Scan for the cell matching the given text and deliver its [X, Y] coordinate at center. 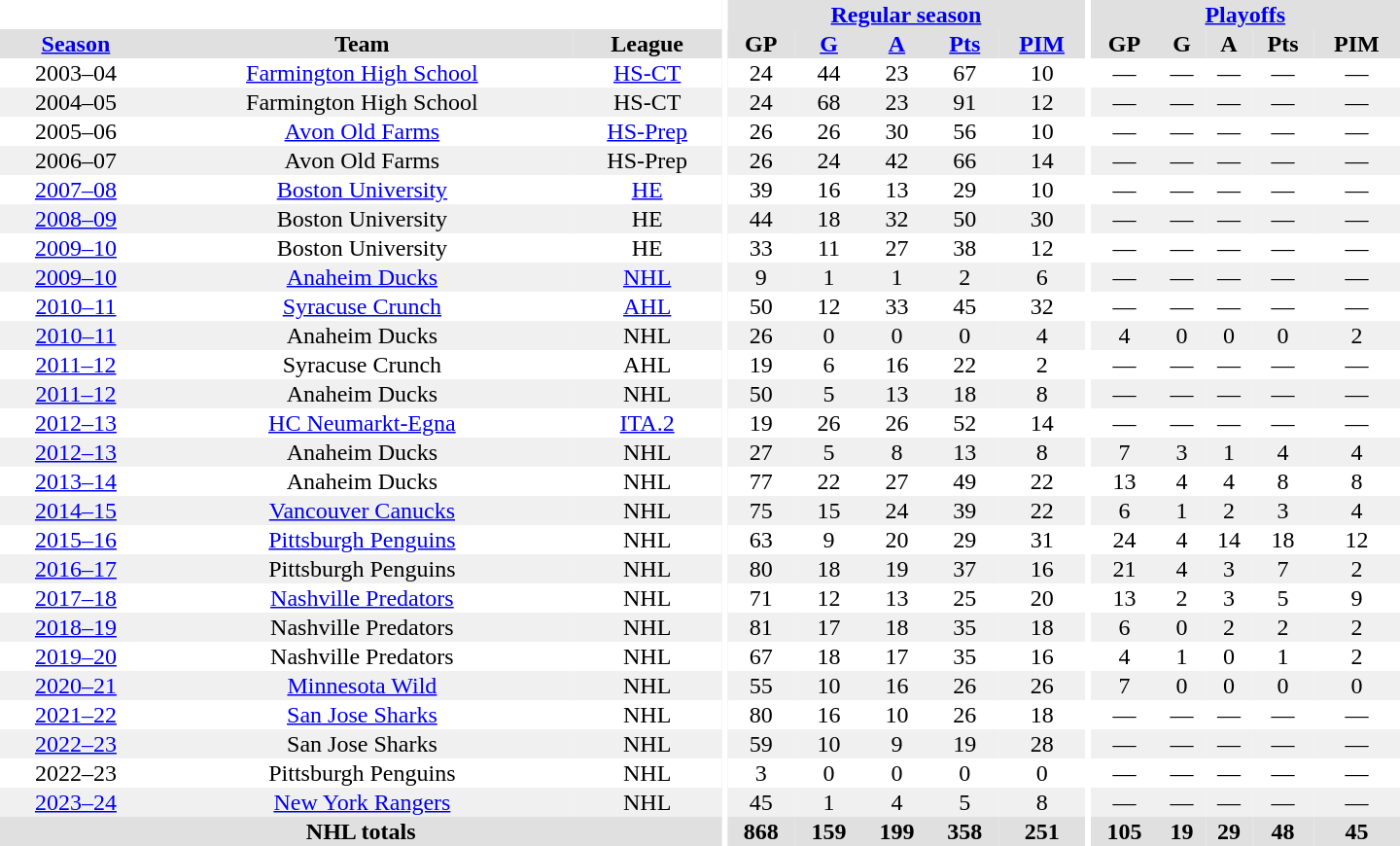
ITA.2 [647, 423]
59 [761, 744]
42 [896, 160]
2005–06 [76, 131]
Playoffs [1245, 15]
55 [761, 686]
63 [761, 540]
2007–08 [76, 190]
2017–18 [76, 598]
38 [964, 248]
Vancouver Canucks [362, 511]
37 [964, 569]
11 [829, 248]
49 [964, 481]
159 [829, 831]
2008–09 [76, 219]
2014–15 [76, 511]
358 [964, 831]
52 [964, 423]
68 [829, 102]
Minnesota Wild [362, 686]
105 [1125, 831]
21 [1125, 569]
56 [964, 131]
2013–14 [76, 481]
25 [964, 598]
Season [76, 44]
91 [964, 102]
2006–07 [76, 160]
2015–16 [76, 540]
199 [896, 831]
77 [761, 481]
2021–22 [76, 715]
HC Neumarkt-Egna [362, 423]
NHL totals [361, 831]
31 [1042, 540]
81 [761, 627]
New York Rangers [362, 802]
2018–19 [76, 627]
League [647, 44]
48 [1283, 831]
71 [761, 598]
2020–21 [76, 686]
2016–17 [76, 569]
2019–20 [76, 656]
Regular season [906, 15]
868 [761, 831]
2023–24 [76, 802]
15 [829, 511]
66 [964, 160]
Team [362, 44]
251 [1042, 831]
2003–04 [76, 73]
75 [761, 511]
2004–05 [76, 102]
28 [1042, 744]
